Extract the (x, y) coordinate from the center of the cell holding the provided text.  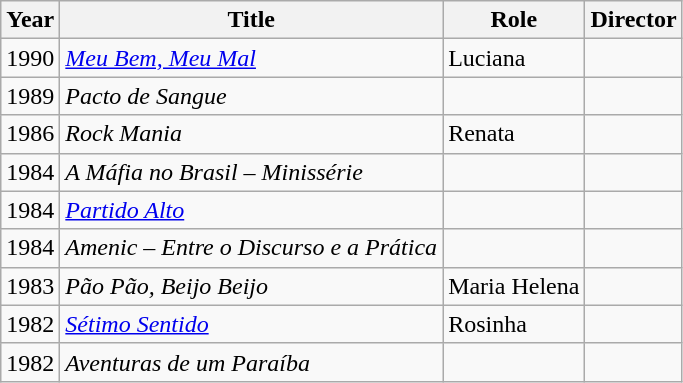
Rock Mania (252, 134)
Maria Helena (514, 286)
Director (634, 20)
Partido Alto (252, 210)
1989 (30, 96)
Aventuras de um Paraíba (252, 362)
A Máfia no Brasil – Minissérie (252, 172)
Amenic – Entre o Discurso e a Prática (252, 248)
Pacto de Sangue (252, 96)
Title (252, 20)
Year (30, 20)
Luciana (514, 58)
Role (514, 20)
Sétimo Sentido (252, 324)
1983 (30, 286)
Rosinha (514, 324)
1990 (30, 58)
Meu Bem, Meu Mal (252, 58)
Pão Pão, Beijo Beijo (252, 286)
1986 (30, 134)
Renata (514, 134)
